Extract the [X, Y] coordinate from the center of the cell holding the provided text.  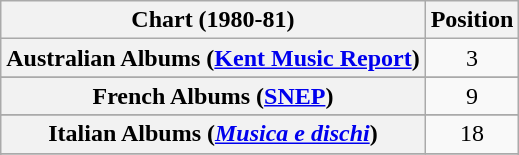
Position [472, 20]
Australian Albums (Kent Music Report) [213, 58]
Italian Albums (Musica e dischi) [213, 134]
18 [472, 134]
3 [472, 58]
9 [472, 96]
Chart (1980-81) [213, 20]
French Albums (SNEP) [213, 96]
